Determine the (x, y) coordinate at the center of the cell enclosing the given text.  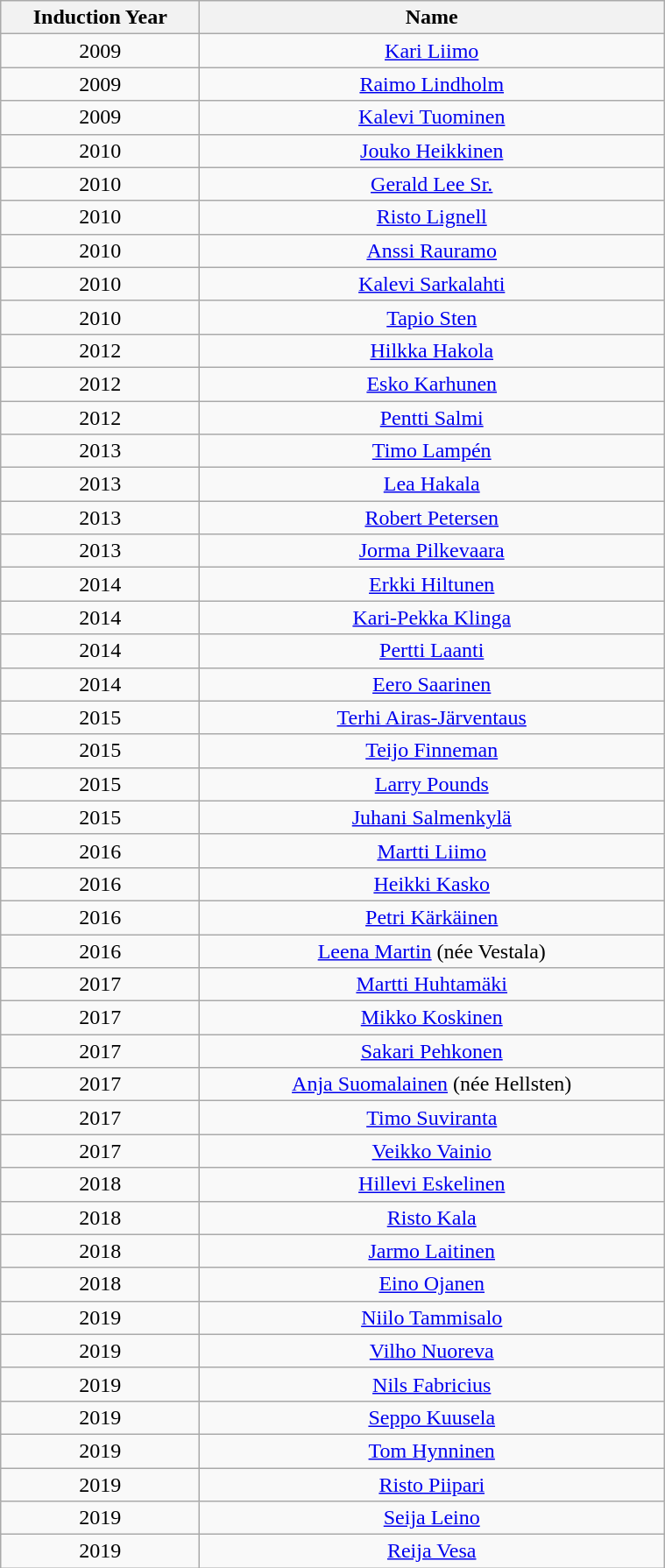
Petri Kärkäinen (432, 917)
Hilkka Hakola (432, 350)
Anja Suomalainen (née Hellsten) (432, 1084)
Kari Liimo (432, 51)
Raimo Lindholm (432, 84)
Juhani Salmenkylä (432, 817)
Terhi Airas-Järventaus (432, 717)
Risto Lignell (432, 217)
Anssi Rauramo (432, 251)
Niilo Tammisalo (432, 1317)
Veikko Vainio (432, 1151)
Jouko Heikkinen (432, 151)
Eino Ojanen (432, 1284)
Nils Fabricius (432, 1384)
Name (432, 18)
Tom Hynninen (432, 1451)
Lea Hakala (432, 484)
Esko Karhunen (432, 384)
Leena Martin (née Vestala) (432, 950)
Heikki Kasko (432, 884)
Pertti Laanti (432, 651)
Risto Kala (432, 1218)
Tapio Sten (432, 317)
Kalevi Tuominen (432, 117)
Timo Lampén (432, 451)
Risto Piipari (432, 1485)
Larry Pounds (432, 784)
Seija Leino (432, 1518)
Martti Huhtamäki (432, 985)
Reija Vesa (432, 1551)
Teijo Finneman (432, 751)
Robert Petersen (432, 518)
Pentti Salmi (432, 418)
Seppo Kuusela (432, 1417)
Jarmo Laitinen (432, 1251)
Induction Year (100, 18)
Martti Liimo (432, 851)
Mikko Koskinen (432, 1018)
Timo Suviranta (432, 1118)
Kari-Pekka Klinga (432, 618)
Eero Saarinen (432, 684)
Gerald Lee Sr. (432, 184)
Hillevi Eskelinen (432, 1184)
Erkki Hiltunen (432, 584)
Kalevi Sarkalahti (432, 284)
Vilho Nuoreva (432, 1351)
Jorma Pilkevaara (432, 551)
Sakari Pehkonen (432, 1051)
